Extract the [X, Y] coordinate from the center of the cell holding the provided text.  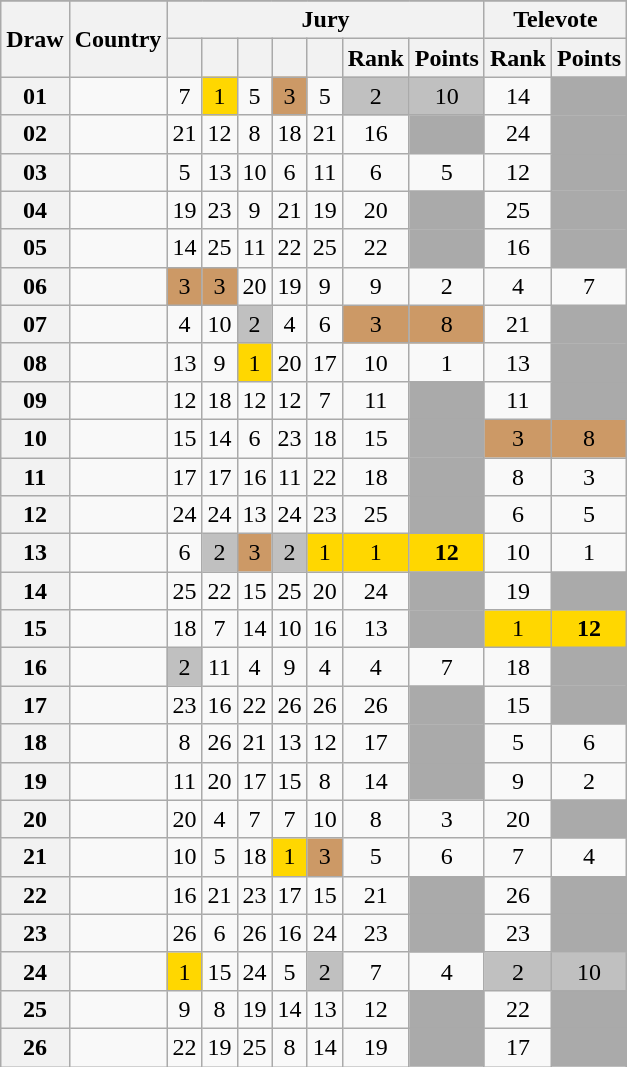
07 [35, 324]
Draw [35, 39]
01 [35, 96]
02 [35, 134]
06 [35, 286]
09 [35, 400]
Televote [555, 20]
Country [118, 39]
Jury [326, 20]
08 [35, 362]
03 [35, 172]
05 [35, 248]
04 [35, 210]
